Output the (x, y) coordinate of the center of the cell containing the given text.  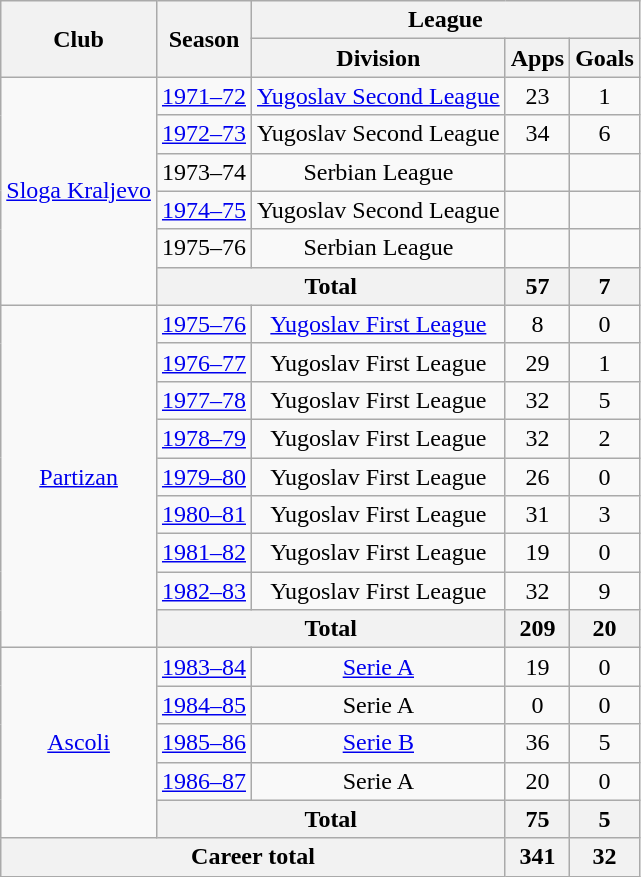
23 (537, 96)
1978–79 (204, 438)
Apps (537, 58)
1974–75 (204, 210)
1982–83 (204, 591)
Serie B (379, 743)
2 (605, 438)
Division (379, 58)
29 (537, 362)
1983–84 (204, 667)
3 (605, 515)
Sloga Kraljevo (79, 191)
Club (79, 39)
League (446, 20)
1972–73 (204, 134)
75 (537, 819)
Ascoli (79, 743)
6 (605, 134)
341 (537, 857)
Goals (605, 58)
9 (605, 591)
1977–78 (204, 400)
7 (605, 286)
1986–87 (204, 781)
Season (204, 39)
57 (537, 286)
36 (537, 743)
26 (537, 477)
1971–72 (204, 96)
31 (537, 515)
1985–86 (204, 743)
34 (537, 134)
Partizan (79, 476)
1976–77 (204, 362)
8 (537, 324)
1973–74 (204, 172)
Career total (253, 857)
1979–80 (204, 477)
1980–81 (204, 515)
209 (537, 629)
1981–82 (204, 553)
1984–85 (204, 705)
